Scan for the cell matching the given text and deliver its (X, Y) coordinate at center. 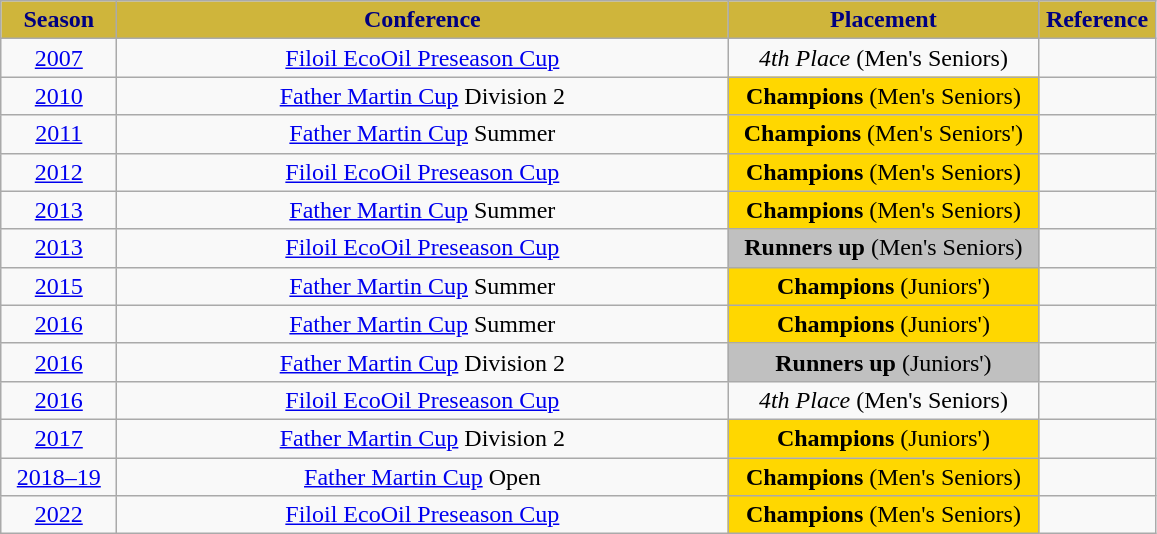
Runners up (Juniors') (884, 362)
2010 (59, 96)
2015 (59, 286)
2022 (59, 515)
2012 (59, 172)
2017 (59, 438)
Conference (422, 20)
Season (59, 20)
Runners up (Men's Seniors) (884, 248)
2018–19 (59, 477)
Placement (884, 20)
2007 (59, 58)
Reference (1097, 20)
2011 (59, 134)
Champions (Men's Seniors') (884, 134)
Father Martin Cup Open (422, 477)
